Locate the cell with the specified text and output its (X, Y) center coordinate. 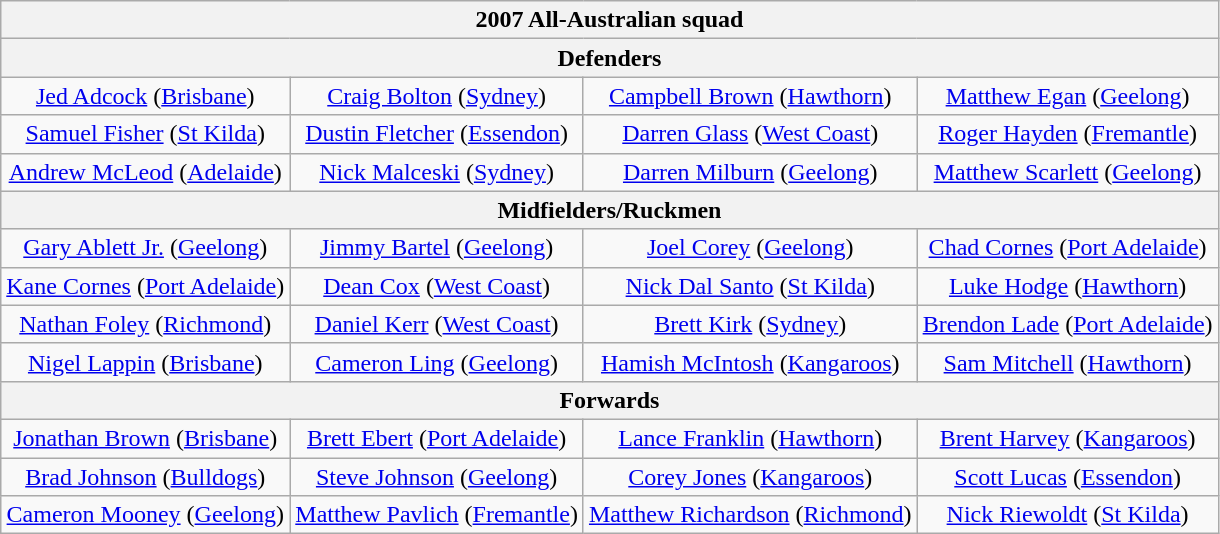
Nick Malceski (Sydney) (437, 172)
Cameron Mooney (Geelong) (146, 515)
Brent Harvey (Kangaroos) (1068, 438)
Sam Mitchell (Hawthorn) (1068, 362)
Dean Cox (West Coast) (437, 286)
Midfielders/Ruckmen (610, 210)
Luke Hodge (Hawthorn) (1068, 286)
Craig Bolton (Sydney) (437, 96)
Andrew McLeod (Adelaide) (146, 172)
Campbell Brown (Hawthorn) (750, 96)
Jimmy Bartel (Geelong) (437, 248)
Forwards (610, 400)
Darren Milburn (Geelong) (750, 172)
Brett Ebert (Port Adelaide) (437, 438)
Nick Riewoldt (St Kilda) (1068, 515)
Jed Adcock (Brisbane) (146, 96)
Nick Dal Santo (St Kilda) (750, 286)
Corey Jones (Kangaroos) (750, 477)
Nigel Lappin (Brisbane) (146, 362)
Matthew Egan (Geelong) (1068, 96)
Gary Ablett Jr. (Geelong) (146, 248)
Brett Kirk (Sydney) (750, 324)
Darren Glass (West Coast) (750, 134)
Matthew Scarlett (Geelong) (1068, 172)
Steve Johnson (Geelong) (437, 477)
Daniel Kerr (West Coast) (437, 324)
Joel Corey (Geelong) (750, 248)
Dustin Fletcher (Essendon) (437, 134)
Matthew Pavlich (Fremantle) (437, 515)
Defenders (610, 58)
2007 All-Australian squad (610, 20)
Matthew Richardson (Richmond) (750, 515)
Hamish McIntosh (Kangaroos) (750, 362)
Chad Cornes (Port Adelaide) (1068, 248)
Roger Hayden (Fremantle) (1068, 134)
Samuel Fisher (St Kilda) (146, 134)
Brendon Lade (Port Adelaide) (1068, 324)
Jonathan Brown (Brisbane) (146, 438)
Kane Cornes (Port Adelaide) (146, 286)
Nathan Foley (Richmond) (146, 324)
Scott Lucas (Essendon) (1068, 477)
Brad Johnson (Bulldogs) (146, 477)
Cameron Ling (Geelong) (437, 362)
Lance Franklin (Hawthorn) (750, 438)
